Capture the cell that displays the provided text and extract its [x, y] central coordinate. 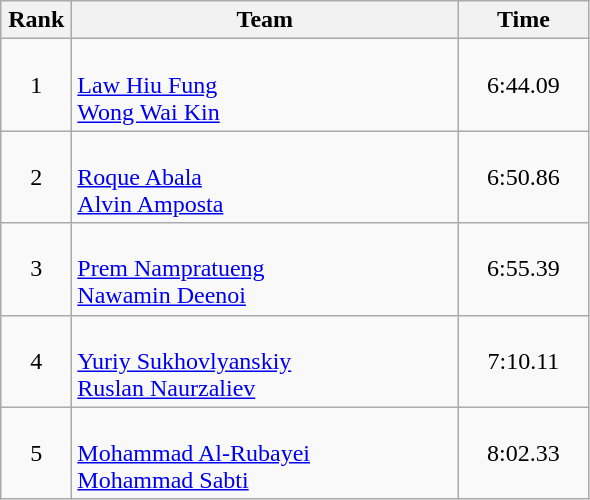
3 [36, 269]
Roque AbalaAlvin Amposta [265, 177]
2 [36, 177]
Yuriy SukhovlyanskiyRuslan Naurzaliev [265, 361]
6:50.86 [524, 177]
Mohammad Al-RubayeiMohammad Sabti [265, 453]
7:10.11 [524, 361]
Rank [36, 20]
Prem NampratuengNawamin Deenoi [265, 269]
Law Hiu FungWong Wai Kin [265, 85]
8:02.33 [524, 453]
5 [36, 453]
6:55.39 [524, 269]
6:44.09 [524, 85]
Team [265, 20]
Time [524, 20]
4 [36, 361]
1 [36, 85]
